Pinpoint the cell where the given text exists, returning its [X, Y] midpoint coordinate. 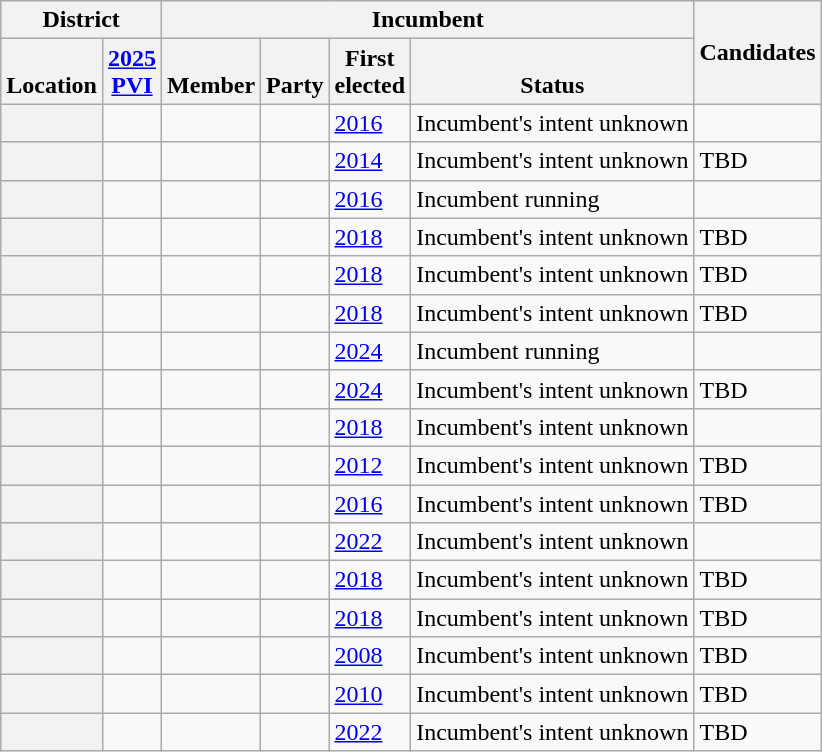
2008 [370, 656]
District [82, 20]
Firstelected [370, 72]
2014 [370, 161]
2010 [370, 694]
Incumbent [428, 20]
Status [552, 72]
2025PVI [132, 72]
Member [212, 72]
Party [295, 72]
Location [52, 72]
2012 [370, 465]
Candidates [758, 52]
